From the cell containing the given text, extract its center point as (x, y) coordinate. 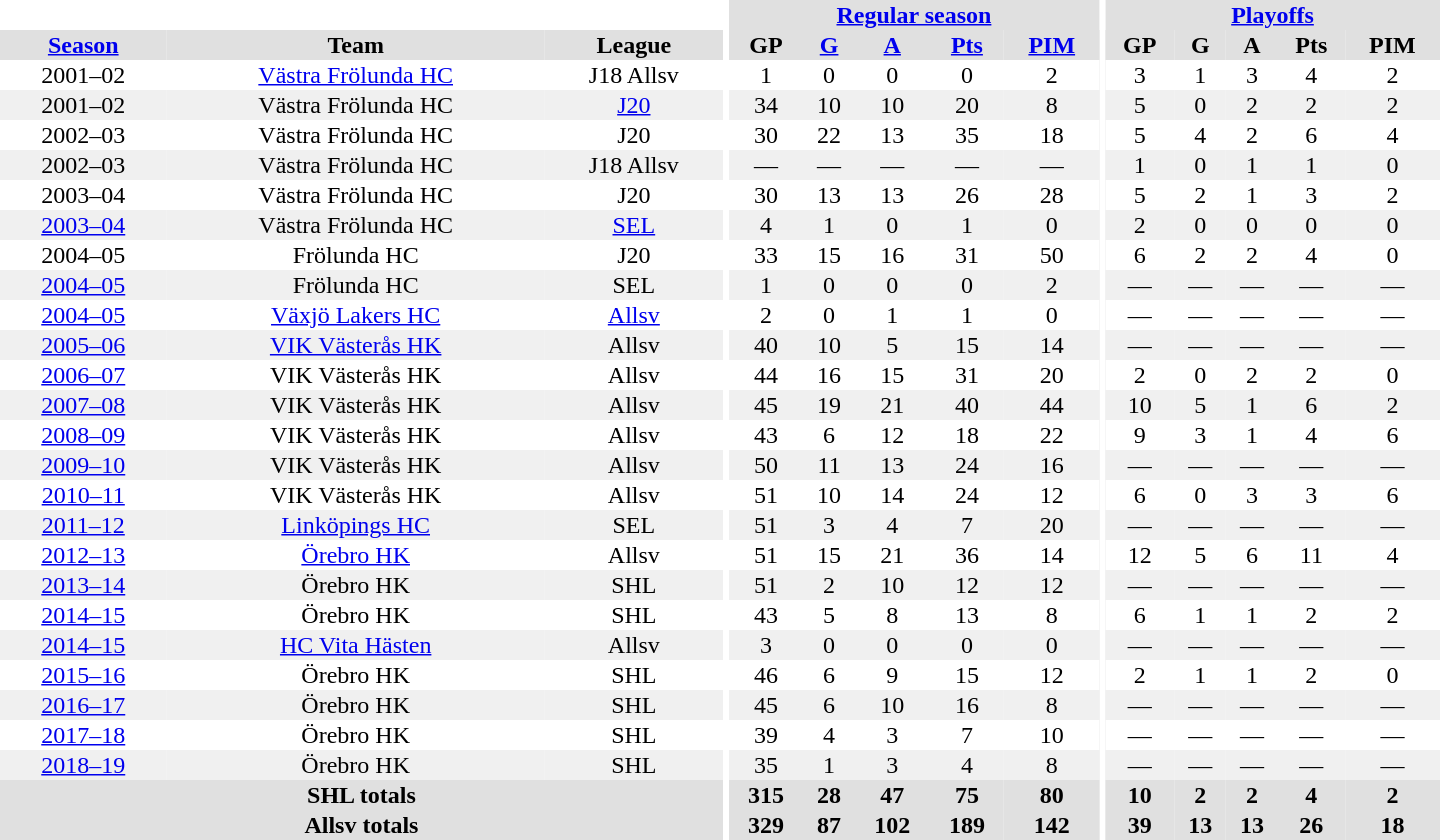
36 (968, 555)
Team (356, 45)
SHL totals (362, 795)
189 (968, 825)
142 (1052, 825)
HC Vita Hästen (356, 645)
Allsv totals (362, 825)
Season (84, 45)
87 (829, 825)
315 (766, 795)
Linköpings HC (356, 525)
2008–09 (84, 435)
2011–12 (84, 525)
2007–08 (84, 405)
2013–14 (84, 585)
Regular season (914, 15)
46 (766, 675)
League (634, 45)
329 (766, 825)
34 (766, 105)
2009–10 (84, 465)
75 (968, 795)
102 (892, 825)
Playoffs (1272, 15)
2015–16 (84, 675)
Växjö Lakers HC (356, 315)
2005–06 (84, 345)
2010–11 (84, 495)
2012–13 (84, 555)
2016–17 (84, 705)
19 (829, 405)
47 (892, 795)
2018–19 (84, 765)
2006–07 (84, 375)
33 (766, 255)
2017–18 (84, 735)
80 (1052, 795)
